Find where the given text appears and provide that cell's center as (X, Y) coordinate. 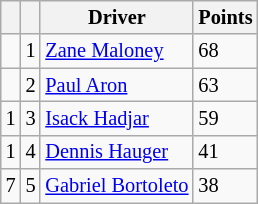
Zane Maloney (116, 51)
4 (31, 152)
38 (225, 186)
59 (225, 118)
Paul Aron (116, 85)
2 (31, 85)
7 (11, 186)
63 (225, 85)
41 (225, 152)
68 (225, 51)
Driver (116, 17)
Gabriel Bortoleto (116, 186)
Points (225, 17)
Isack Hadjar (116, 118)
3 (31, 118)
Dennis Hauger (116, 152)
5 (31, 186)
